Find where the given text appears and provide that cell's center as [X, Y] coordinate. 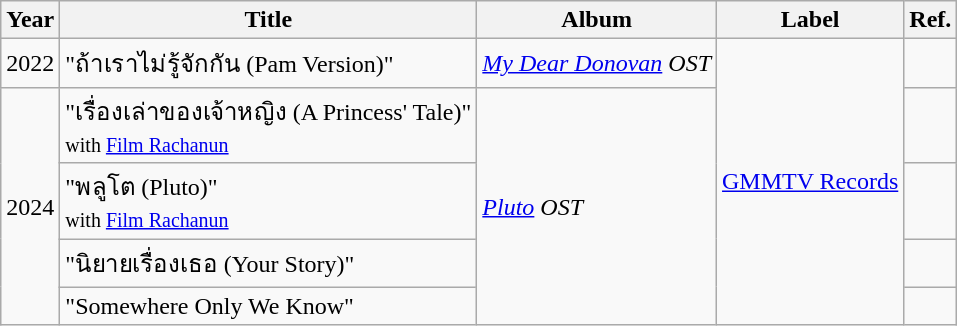
Title [268, 20]
My Dear Donovan OST [597, 64]
Ref. [930, 20]
"Somewhere Only We Know" [268, 306]
"เรื่องเล่าของเจ้าหญิง (A Princess' Tale)"with Film Rachanun [268, 125]
Year [30, 20]
Pluto OST [597, 206]
Album [597, 20]
2024 [30, 206]
GMMTV Records [810, 182]
"นิยายเรื่องเธอ (Your Story)" [268, 262]
"ถ้าเราไม่รู้จักกัน (Pam Version)" [268, 64]
"พลูโต (Pluto)"with Film Rachanun [268, 201]
Label [810, 20]
2022 [30, 64]
